Scan for the cell matching the given text and deliver its (x, y) coordinate at center. 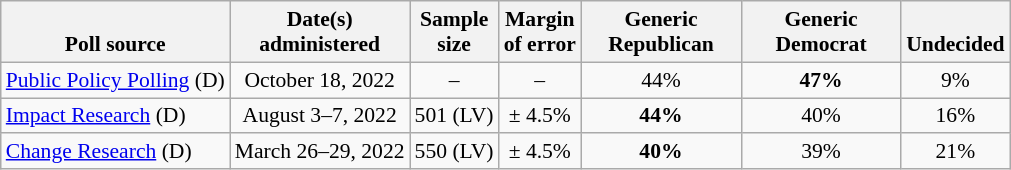
Impact Research (D) (116, 116)
Date(s)administered (320, 32)
501 (LV) (454, 116)
Poll source (116, 32)
Samplesize (454, 32)
9% (955, 80)
21% (955, 152)
October 18, 2022 (320, 80)
16% (955, 116)
August 3–7, 2022 (320, 116)
GenericRepublican (661, 32)
March 26–29, 2022 (320, 152)
550 (LV) (454, 152)
47% (821, 80)
39% (821, 152)
Undecided (955, 32)
Public Policy Polling (D) (116, 80)
Marginof error (540, 32)
GenericDemocrat (821, 32)
Change Research (D) (116, 152)
